Determine the (X, Y) coordinate at the center of the cell enclosing the given text.  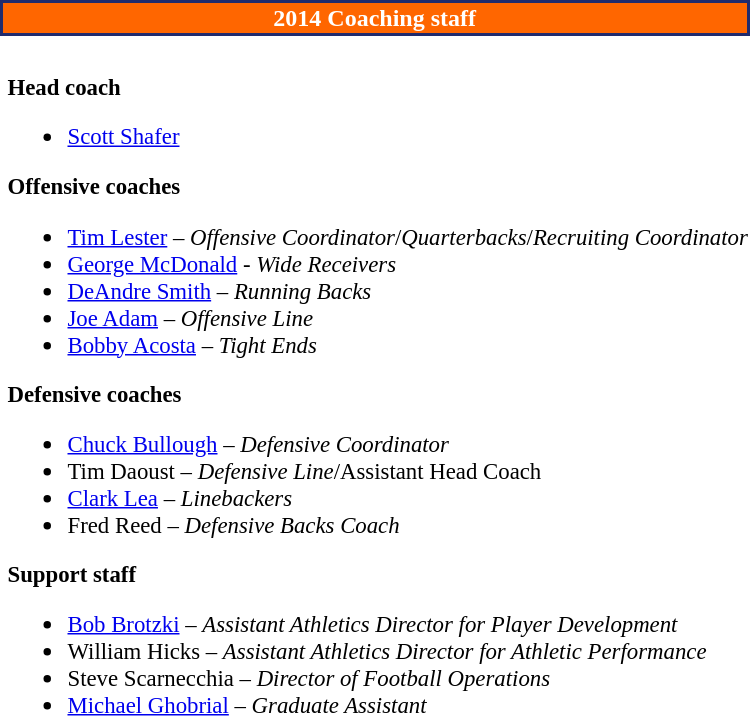
2014 Coaching staff (374, 18)
